Search for the cell housing the specified text and yield its [X, Y] center coordinate. 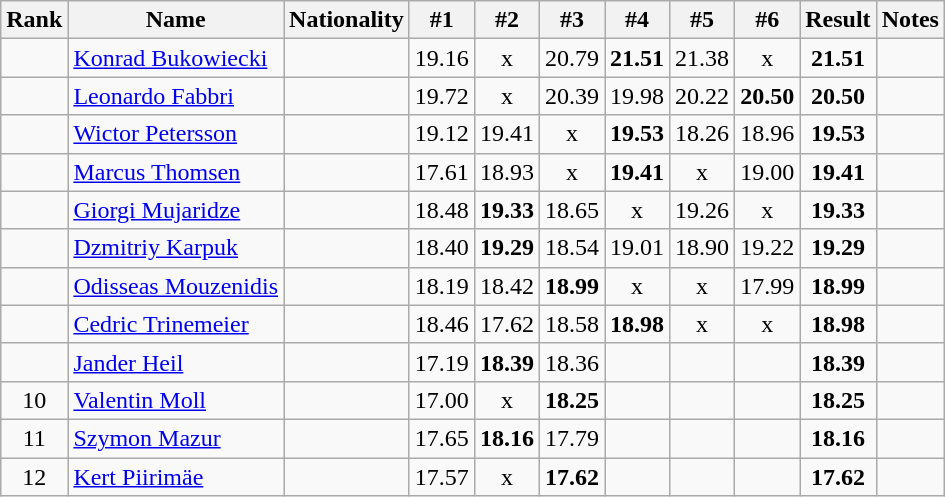
Result [838, 20]
#3 [572, 20]
17.19 [442, 362]
19.22 [768, 248]
11 [34, 438]
10 [34, 400]
17.00 [442, 400]
18.93 [506, 172]
19.16 [442, 58]
#4 [636, 20]
20.39 [572, 96]
Giorgi Mujaridze [176, 210]
18.19 [442, 286]
17.65 [442, 438]
19.72 [442, 96]
18.26 [702, 134]
Dzmitriy Karpuk [176, 248]
Konrad Bukowiecki [176, 58]
18.54 [572, 248]
Cedric Trinemeier [176, 324]
#1 [442, 20]
Marcus Thomsen [176, 172]
Odisseas Mouzenidis [176, 286]
18.40 [442, 248]
Name [176, 20]
Rank [34, 20]
Jander Heil [176, 362]
Valentin Moll [176, 400]
Nationality [347, 20]
#5 [702, 20]
18.46 [442, 324]
Leonardo Fabbri [176, 96]
21.38 [702, 58]
20.22 [702, 96]
19.12 [442, 134]
19.01 [636, 248]
17.79 [572, 438]
17.57 [442, 477]
Szymon Mazur [176, 438]
Wictor Petersson [176, 134]
18.90 [702, 248]
17.61 [442, 172]
18.58 [572, 324]
18.42 [506, 286]
19.98 [636, 96]
12 [34, 477]
18.48 [442, 210]
Kert Piirimäe [176, 477]
18.96 [768, 134]
#6 [768, 20]
17.99 [768, 286]
Notes [910, 20]
18.65 [572, 210]
19.00 [768, 172]
#2 [506, 20]
18.36 [572, 362]
20.79 [572, 58]
19.26 [702, 210]
